Determine the (x, y) coordinate at the center of the cell enclosing the given text.  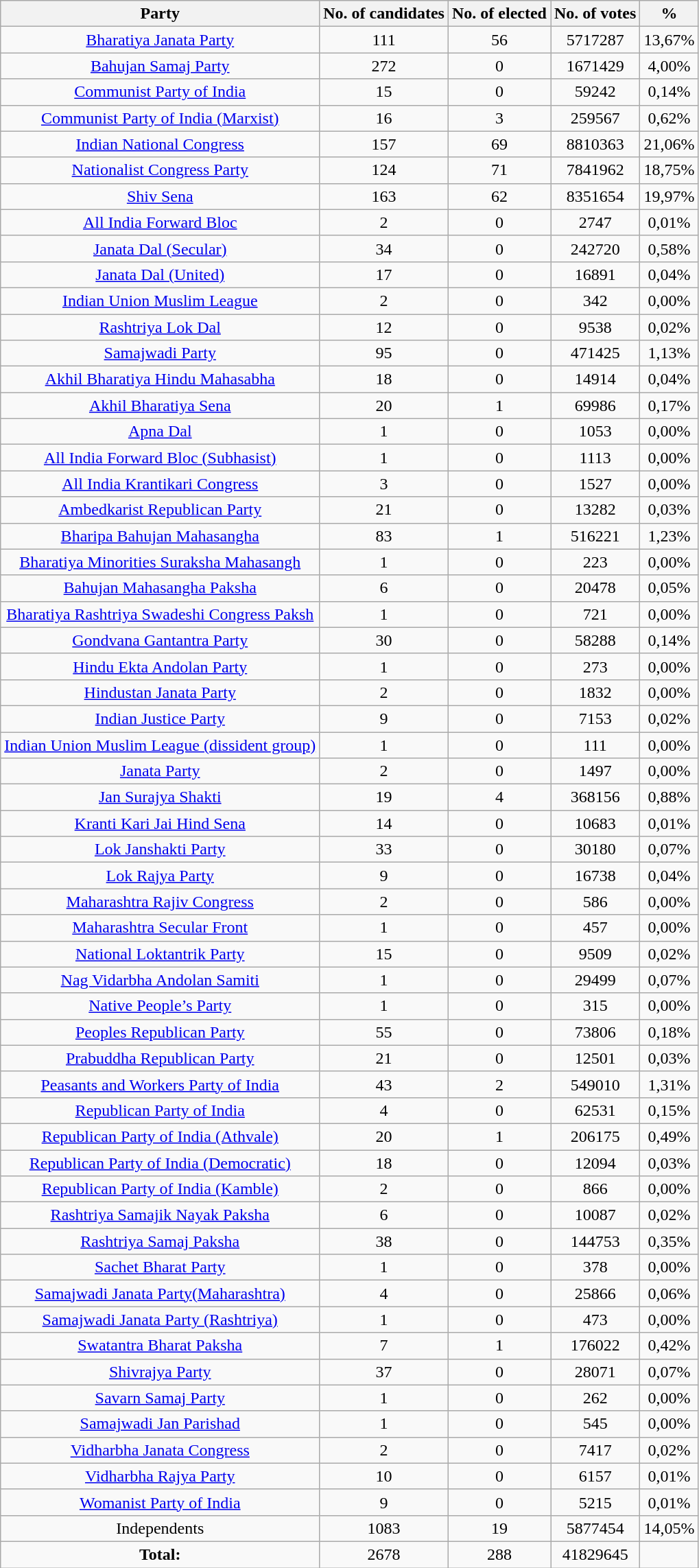
0,15% (670, 1110)
586 (595, 902)
9538 (595, 327)
206175 (595, 1136)
0,62% (670, 118)
1053 (595, 432)
No. of candidates (384, 14)
Maharashtra Secular Front (161, 928)
33 (384, 850)
All India Forward Bloc (Subhasist) (161, 458)
10 (384, 1476)
2747 (595, 222)
18,75% (670, 170)
262 (595, 1398)
721 (595, 614)
Ambedkarist Republican Party (161, 510)
28071 (595, 1372)
62531 (595, 1110)
471425 (595, 353)
Akhil Bharatiya Hindu Mahasabha (161, 379)
Gondvana Gantantra Party (161, 640)
Akhil Bharatiya Sena (161, 406)
Hindustan Janata Party (161, 692)
58288 (595, 640)
8351654 (595, 196)
Maharashtra Rajiv Congress (161, 902)
Total: (161, 1554)
Lok Janshakti Party (161, 850)
223 (595, 562)
Kranti Kari Jai Hind Sena (161, 823)
Samajwadi Jan Parishad (161, 1424)
No. of elected (499, 14)
Prabuddha Republican Party (161, 1058)
1832 (595, 692)
21,06% (670, 144)
69986 (595, 406)
1,31% (670, 1084)
457 (595, 928)
Nationalist Congress Party (161, 170)
0,58% (670, 248)
Janata Dal (United) (161, 274)
Nag Vidarbha Andolan Samiti (161, 980)
Party (161, 14)
83 (384, 536)
Shiv Sena (161, 196)
Swatantra Bharat Paksha (161, 1346)
Communist Party of India (Marxist) (161, 118)
10683 (595, 823)
25866 (595, 1294)
0,42% (670, 1346)
273 (595, 666)
Communist Party of India (161, 92)
7 (384, 1346)
6157 (595, 1476)
Peoples Republican Party (161, 1032)
Samajwadi Janata Party (Rashtriya) (161, 1320)
All India Krantikari Congress (161, 484)
5215 (595, 1502)
Sachet Bharat Party (161, 1267)
157 (384, 144)
National Loktantrik Party (161, 954)
Samajwadi Party (161, 353)
Vidharbha Rajya Party (161, 1476)
14,05% (670, 1528)
7153 (595, 718)
176022 (595, 1346)
259567 (595, 118)
Savarn Samaj Party (161, 1398)
378 (595, 1267)
Indian Justice Party (161, 718)
0,17% (670, 406)
1083 (384, 1528)
Womanist Party of India (161, 1502)
34 (384, 248)
1497 (595, 771)
272 (384, 66)
37 (384, 1372)
368156 (595, 797)
Hindu Ekta Andolan Party (161, 666)
Janata Dal (Secular) (161, 248)
Vidharbha Janata Congress (161, 1450)
516221 (595, 536)
Rashtriya Samaj Paksha (161, 1241)
4,00% (670, 66)
13282 (595, 510)
124 (384, 170)
30180 (595, 850)
No. of votes (595, 14)
30 (384, 640)
Apna Dal (161, 432)
1671429 (595, 66)
Republican Party of India (161, 1110)
Bharipa Bahujan Mahasangha (161, 536)
Bharatiya Janata Party (161, 40)
866 (595, 1189)
7417 (595, 1450)
549010 (595, 1084)
Indian Union Muslim League (161, 301)
8810363 (595, 144)
2678 (384, 1554)
14 (384, 823)
1527 (595, 484)
Indian National Congress (161, 144)
Independents (161, 1528)
Bahujan Samaj Party (161, 66)
144753 (595, 1241)
73806 (595, 1032)
Rashtriya Lok Dal (161, 327)
9509 (595, 954)
Janata Party (161, 771)
242720 (595, 248)
16891 (595, 274)
Peasants and Workers Party of India (161, 1084)
62 (499, 196)
Republican Party of India (Athvale) (161, 1136)
55 (384, 1032)
Shivrajya Party (161, 1372)
0,88% (670, 797)
59242 (595, 92)
16738 (595, 876)
Indian Union Muslim League (dissident group) (161, 745)
19,97% (670, 196)
Rashtriya Samajik Nayak Paksha (161, 1215)
7841962 (595, 170)
0,05% (670, 588)
13,67% (670, 40)
1,23% (670, 536)
Lok Rajya Party (161, 876)
545 (595, 1424)
38 (384, 1241)
12094 (595, 1163)
Native People’s Party (161, 1006)
43 (384, 1084)
Bharatiya Rashtriya Swadeshi Congress Paksh (161, 614)
0,06% (670, 1294)
0,49% (670, 1136)
Republican Party of India (Democratic) (161, 1163)
Jan Surajya Shakti (161, 797)
69 (499, 144)
473 (595, 1320)
95 (384, 353)
All India Forward Bloc (161, 222)
41829645 (595, 1554)
0,35% (670, 1241)
56 (499, 40)
Republican Party of India (Kamble) (161, 1189)
163 (384, 196)
14914 (595, 379)
10087 (595, 1215)
5877454 (595, 1528)
1113 (595, 458)
Bharatiya Minorities Suraksha Mahasangh (161, 562)
16 (384, 118)
17 (384, 274)
% (670, 14)
5717287 (595, 40)
20478 (595, 588)
Samajwadi Janata Party(Maharashtra) (161, 1294)
Bahujan Mahasangha Paksha (161, 588)
0,18% (670, 1032)
12501 (595, 1058)
1,13% (670, 353)
71 (499, 170)
315 (595, 1006)
288 (499, 1554)
29499 (595, 980)
342 (595, 301)
12 (384, 327)
